Identify which cell holds the provided text, then report its (x, y) central coordinate. 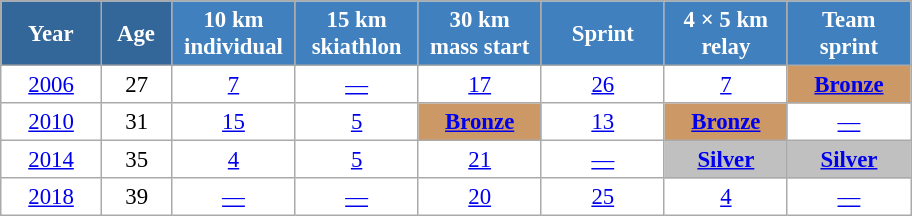
31 (136, 122)
17 (480, 85)
21 (480, 160)
15 km skiathlon (356, 34)
39 (136, 197)
20 (480, 197)
2014 (52, 160)
26 (602, 85)
13 (602, 122)
30 km mass start (480, 34)
35 (136, 160)
Team sprint (848, 34)
2006 (52, 85)
15 (234, 122)
Sprint (602, 34)
2010 (52, 122)
Age (136, 34)
4 × 5 km relay (726, 34)
25 (602, 197)
2018 (52, 197)
Year (52, 34)
27 (136, 85)
10 km individual (234, 34)
